Output the [x, y] coordinate of the center of the cell containing the given text.  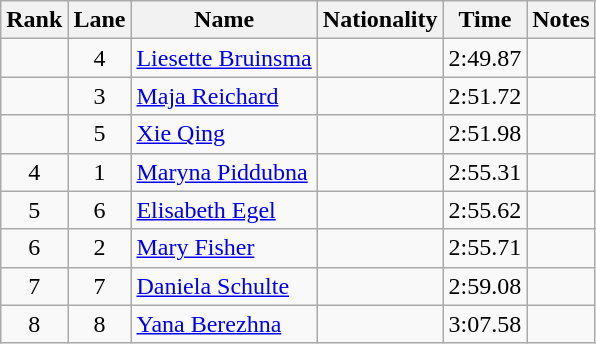
Name [224, 20]
Maryna Piddubna [224, 172]
Time [485, 20]
Elisabeth Egel [224, 210]
2:55.62 [485, 210]
2 [100, 248]
Rank [34, 20]
Mary Fisher [224, 248]
Daniela Schulte [224, 286]
2:51.98 [485, 134]
1 [100, 172]
Maja Reichard [224, 96]
Yana Berezhna [224, 324]
Lane [100, 20]
2:49.87 [485, 58]
3:07.58 [485, 324]
Liesette Bruinsma [224, 58]
2:51.72 [485, 96]
Nationality [380, 20]
Xie Qing [224, 134]
Notes [561, 20]
2:59.08 [485, 286]
2:55.71 [485, 248]
3 [100, 96]
2:55.31 [485, 172]
